Locate the cell with the specified text and output its [X, Y] center coordinate. 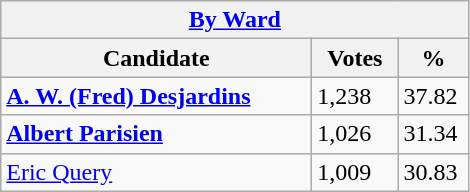
% [434, 58]
1,238 [355, 96]
1,026 [355, 134]
1,009 [355, 172]
Albert Parisien [156, 134]
By Ward [235, 20]
A. W. (Fred) Desjardins [156, 96]
Candidate [156, 58]
Eric Query [156, 172]
37.82 [434, 96]
Votes [355, 58]
30.83 [434, 172]
31.34 [434, 134]
